Pinpoint the cell where the given text exists, returning its [X, Y] midpoint coordinate. 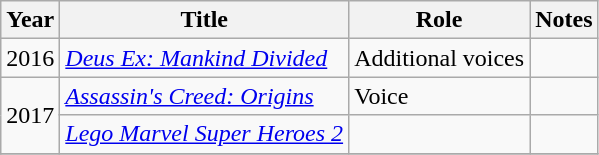
Role [440, 20]
Assassin's Creed: Origins [204, 96]
Notes [564, 20]
Deus Ex: Mankind Divided [204, 58]
Lego Marvel Super Heroes 2 [204, 134]
Voice [440, 96]
Additional voices [440, 58]
Title [204, 20]
2016 [30, 58]
2017 [30, 115]
Year [30, 20]
